Return [X, Y] of the center of cell containing provided text 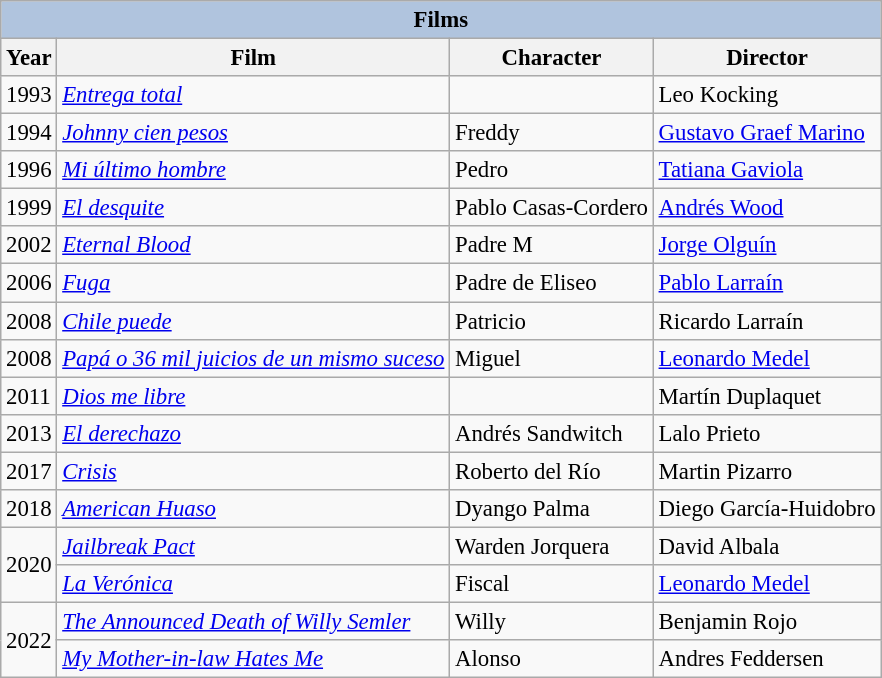
Tatiana Gaviola [767, 170]
2013 [29, 433]
The Announced Death of Willy Semler [254, 621]
2017 [29, 471]
Pablo Larraín [767, 283]
1996 [29, 170]
1994 [29, 133]
David Albala [767, 546]
Padre de Eliseo [552, 283]
1993 [29, 95]
2022 [29, 640]
Pablo Casas-Cordero [552, 208]
2002 [29, 245]
Willy [552, 621]
Freddy [552, 133]
2018 [29, 509]
2020 [29, 564]
Jorge Olguín [767, 245]
2006 [29, 283]
Benjamin Rojo [767, 621]
Eternal Blood [254, 245]
Andrés Wood [767, 208]
Character [552, 58]
Chile puede [254, 321]
Martin Pizarro [767, 471]
La Verónica [254, 584]
Alonso [552, 659]
Roberto del Río [552, 471]
Leo Kocking [767, 95]
Films [441, 20]
Martín Duplaquet [767, 396]
Jailbreak Pact [254, 546]
Crisis [254, 471]
Fiscal [552, 584]
Gustavo Graef Marino [767, 133]
Johnny cien pesos [254, 133]
Year [29, 58]
El derechazo [254, 433]
Patricio [552, 321]
Pedro [552, 170]
Miguel [552, 358]
Dyango Palma [552, 509]
Film [254, 58]
Mi último hombre [254, 170]
Andrés Sandwitch [552, 433]
American Huaso [254, 509]
Padre M [552, 245]
My Mother-in-law Hates Me [254, 659]
Papá o 36 mil juicios de un mismo suceso [254, 358]
Andres Feddersen [767, 659]
Director [767, 58]
2011 [29, 396]
El desquite [254, 208]
Entrega total [254, 95]
Diego García-Huidobro [767, 509]
Lalo Prieto [767, 433]
Fuga [254, 283]
Warden Jorquera [552, 546]
Dios me libre [254, 396]
Ricardo Larraín [767, 321]
1999 [29, 208]
